Identify which cell holds the provided text, then report its (X, Y) central coordinate. 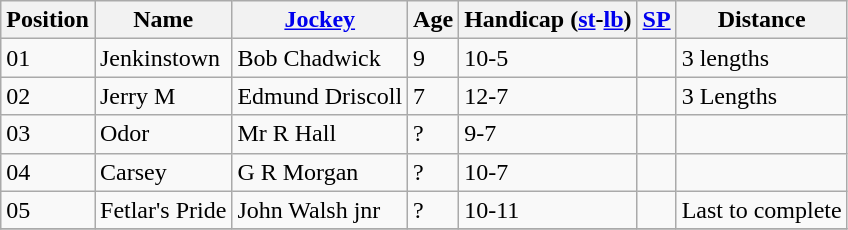
Jockey (320, 20)
03 (48, 134)
Age (434, 20)
John Walsh jnr (320, 210)
01 (48, 58)
10-11 (548, 210)
04 (48, 172)
Name (162, 20)
Fetlar's Pride (162, 210)
Distance (762, 20)
7 (434, 96)
Jenkinstown (162, 58)
G R Morgan (320, 172)
3 Lengths (762, 96)
Bob Chadwick (320, 58)
Mr R Hall (320, 134)
02 (48, 96)
9 (434, 58)
12-7 (548, 96)
3 lengths (762, 58)
10-7 (548, 172)
Position (48, 20)
05 (48, 210)
Edmund Driscoll (320, 96)
Handicap (st-lb) (548, 20)
SP (656, 20)
Carsey (162, 172)
9-7 (548, 134)
10-5 (548, 58)
Odor (162, 134)
Last to complete (762, 210)
Jerry M (162, 96)
